Locate the cell with the specified text and output its [X, Y] center coordinate. 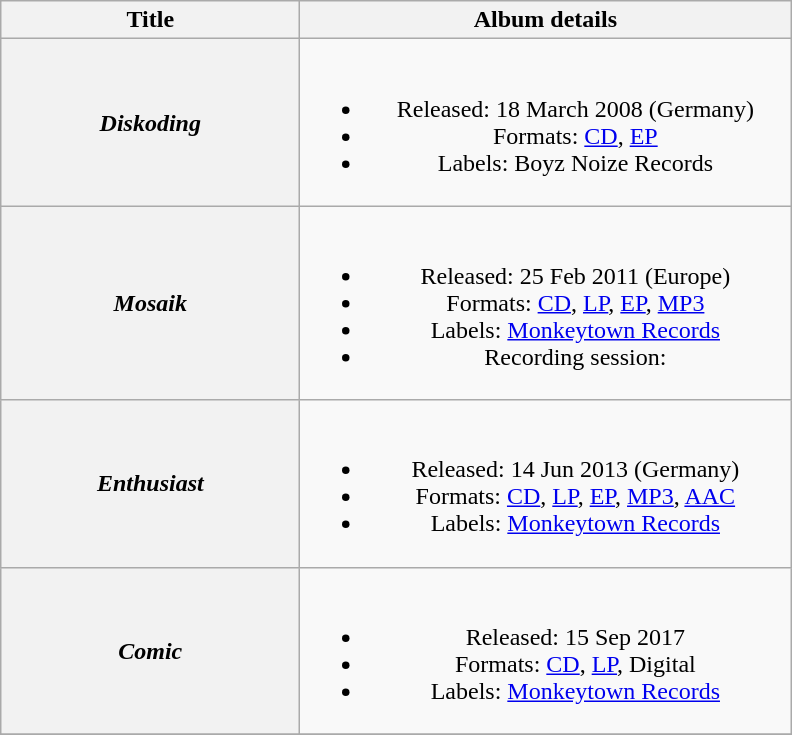
Released: 18 March 2008 (Germany)Formats: CD, EPLabels: Boyz Noize Records [546, 122]
Comic [150, 650]
Released: 14 Jun 2013 (Germany)Formats: CD, LP, EP, MP3, AACLabels: Monkeytown Records [546, 484]
Enthusiast [150, 484]
Diskoding [150, 122]
Released: 15 Sep 2017Formats: CD, LP, DigitalLabels: Monkeytown Records [546, 650]
Album details [546, 20]
Mosaik [150, 303]
Title [150, 20]
Released: 25 Feb 2011 (Europe)Formats: CD, LP, EP, MP3Labels: Monkeytown RecordsRecording session: [546, 303]
